Scan for the cell matching the given text and deliver its (x, y) coordinate at center. 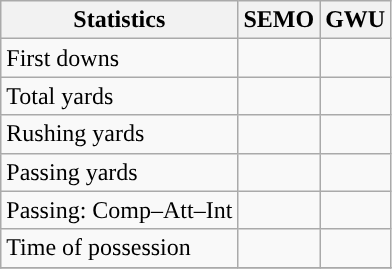
Total yards (120, 96)
Rushing yards (120, 134)
Passing: Comp–Att–Int (120, 210)
First downs (120, 58)
Passing yards (120, 172)
Time of possession (120, 248)
GWU (356, 20)
SEMO (279, 20)
Statistics (120, 20)
